Provide the (X, Y) coordinate of the cell's center where the given text is located.  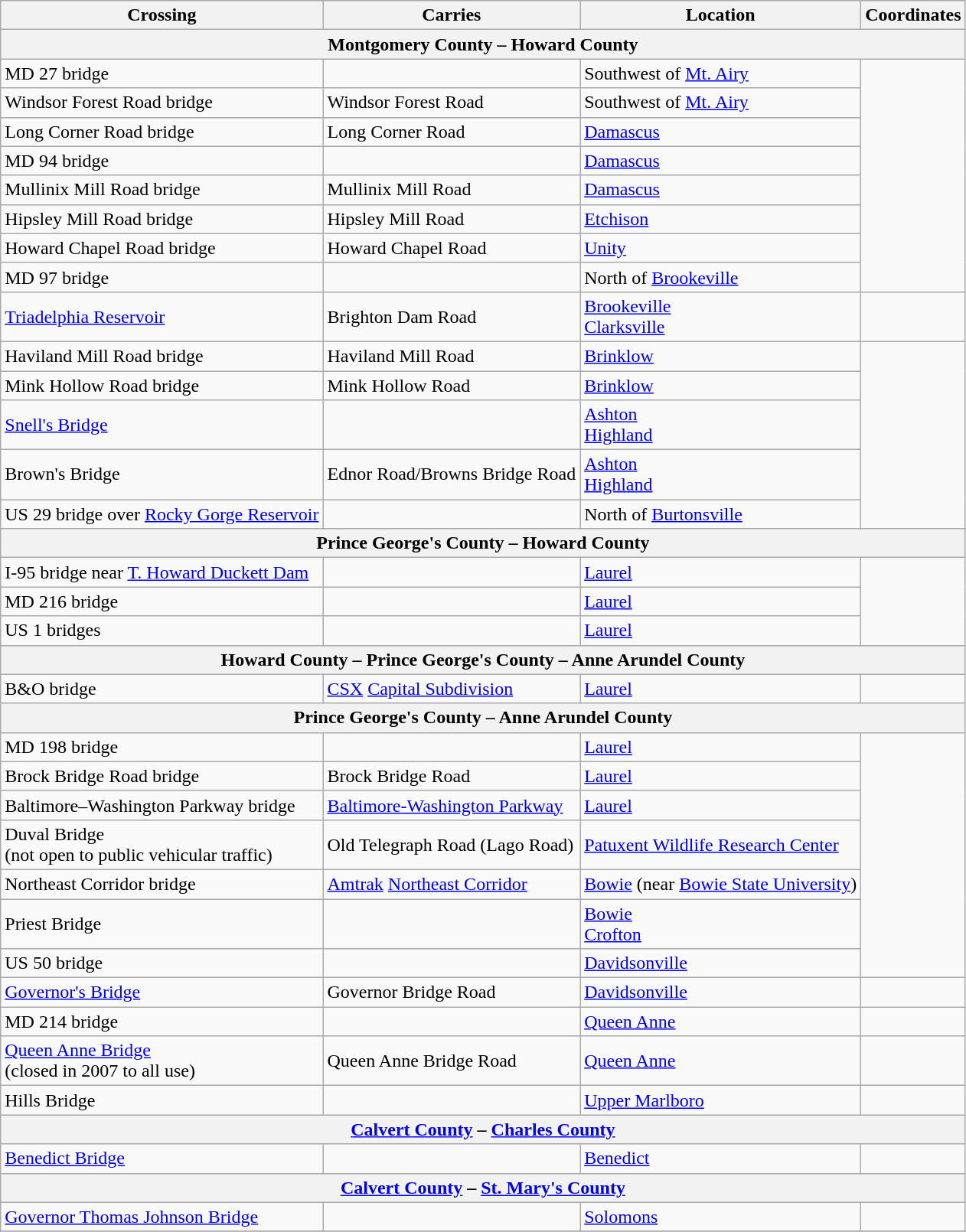
Carries (452, 15)
Queen Anne Bridge(closed in 2007 to all use) (162, 1061)
Location (721, 15)
Snell's Bridge (162, 425)
MD 94 bridge (162, 161)
MD 214 bridge (162, 1022)
Coordinates (913, 15)
Mullinix Mill Road bridge (162, 190)
I-95 bridge near T. Howard Duckett Dam (162, 572)
Howard Chapel Road (452, 248)
Unity (721, 248)
Prince George's County – Howard County (483, 543)
Priest Bridge (162, 923)
Governor Bridge Road (452, 992)
MD 216 bridge (162, 601)
Bowie (near Bowie State University) (721, 884)
Benedict Bridge (162, 1159)
Mink Hollow Road (452, 385)
Northeast Corridor bridge (162, 884)
B&O bridge (162, 689)
US 1 bridges (162, 631)
MD 198 bridge (162, 747)
Etchison (721, 219)
Duval Bridge(not open to public vehicular traffic) (162, 845)
Old Telegraph Road (Lago Road) (452, 845)
Long Corner Road (452, 132)
MD 97 bridge (162, 277)
Long Corner Road bridge (162, 132)
Baltimore–Washington Parkway bridge (162, 805)
Governor Thomas Johnson Bridge (162, 1217)
Windsor Forest Road (452, 103)
Upper Marlboro (721, 1100)
Mink Hollow Road bridge (162, 385)
Benedict (721, 1159)
Governor's Bridge (162, 992)
Mullinix Mill Road (452, 190)
Windsor Forest Road bridge (162, 103)
Queen Anne Bridge Road (452, 1061)
Brighton Dam Road (452, 317)
Calvert County – St. Mary's County (483, 1188)
Prince George's County – Anne Arundel County (483, 718)
Triadelphia Reservoir (162, 317)
Howard Chapel Road bridge (162, 248)
Montgomery County – Howard County (483, 44)
Baltimore-Washington Parkway (452, 805)
Calvert County – Charles County (483, 1129)
Brown's Bridge (162, 474)
MD 27 bridge (162, 73)
BowieCrofton (721, 923)
Howard County – Prince George's County – Anne Arundel County (483, 660)
BrookevilleClarksville (721, 317)
Ednor Road/Browns Bridge Road (452, 474)
North of Brookeville (721, 277)
Solomons (721, 1217)
US 50 bridge (162, 963)
North of Burtonsville (721, 514)
Hills Bridge (162, 1100)
Haviland Mill Road bridge (162, 356)
Crossing (162, 15)
Brock Bridge Road (452, 776)
Amtrak Northeast Corridor (452, 884)
Haviland Mill Road (452, 356)
Patuxent Wildlife Research Center (721, 845)
CSX Capital Subdivision (452, 689)
Hipsley Mill Road (452, 219)
Brock Bridge Road bridge (162, 776)
Hipsley Mill Road bridge (162, 219)
US 29 bridge over Rocky Gorge Reservoir (162, 514)
